Locate the cell with the specified text and output its (x, y) center coordinate. 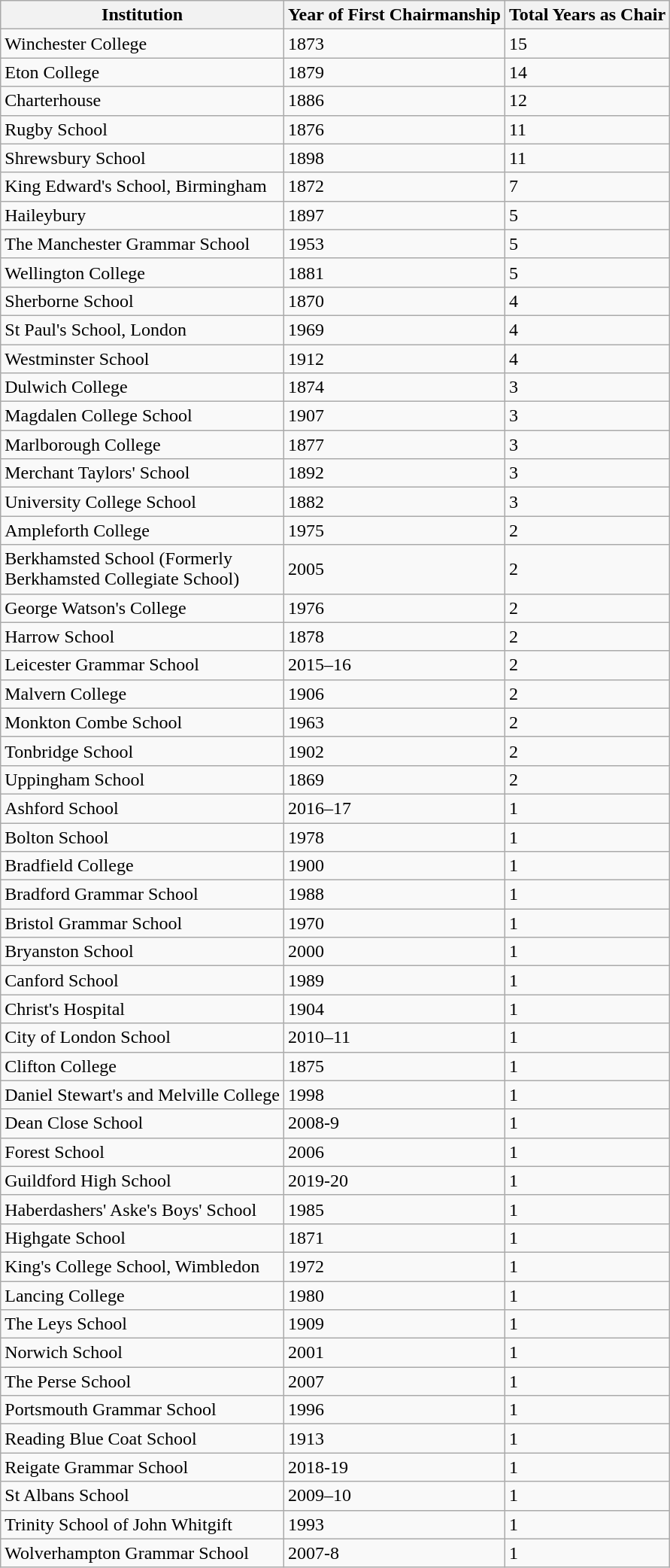
1878 (394, 637)
Shrewsbury School (143, 158)
St Paul's School, London (143, 330)
1988 (394, 895)
Highgate School (143, 1238)
Westminster School (143, 359)
1869 (394, 779)
1980 (394, 1295)
1909 (394, 1324)
Haileybury (143, 215)
1996 (394, 1410)
1900 (394, 866)
1978 (394, 837)
Harrow School (143, 637)
2018-19 (394, 1467)
2001 (394, 1353)
Charterhouse (143, 101)
1877 (394, 445)
1886 (394, 101)
1953 (394, 244)
1892 (394, 473)
Year of First Chairmanship (394, 15)
1975 (394, 530)
Trinity School of John Whitgift (143, 1524)
Guildford High School (143, 1181)
The Manchester Grammar School (143, 244)
Forest School (143, 1152)
Tonbridge School (143, 751)
King Edward's School, Birmingham (143, 187)
2005 (394, 569)
King's College School, Wimbledon (143, 1266)
The Perse School (143, 1381)
St Albans School (143, 1496)
2015–16 (394, 665)
1897 (394, 215)
Wolverhampton Grammar School (143, 1553)
1879 (394, 72)
Bradford Grammar School (143, 895)
1985 (394, 1209)
1963 (394, 722)
14 (587, 72)
2009–10 (394, 1496)
Clifton College (143, 1066)
1882 (394, 502)
George Watson's College (143, 608)
Rugby School (143, 129)
12 (587, 101)
Lancing College (143, 1295)
2007-8 (394, 1553)
2016–17 (394, 808)
Christ's Hospital (143, 1009)
Ashford School (143, 808)
Bradfield College (143, 866)
1993 (394, 1524)
1907 (394, 416)
1972 (394, 1266)
1873 (394, 44)
1881 (394, 272)
1989 (394, 980)
1913 (394, 1439)
7 (587, 187)
1998 (394, 1095)
City of London School (143, 1038)
1876 (394, 129)
Malvern College (143, 694)
2006 (394, 1152)
Canford School (143, 980)
University College School (143, 502)
Eton College (143, 72)
1912 (394, 359)
Ampleforth College (143, 530)
2000 (394, 952)
1906 (394, 694)
Reading Blue Coat School (143, 1439)
Winchester College (143, 44)
Dean Close School (143, 1123)
1902 (394, 751)
Uppingham School (143, 779)
Wellington College (143, 272)
Monkton Combe School (143, 722)
Bryanston School (143, 952)
1969 (394, 330)
1871 (394, 1238)
Daniel Stewart's and Melville College (143, 1095)
1874 (394, 387)
2007 (394, 1381)
1898 (394, 158)
Marlborough College (143, 445)
Berkhamsted School (FormerlyBerkhamsted Collegiate School) (143, 569)
1870 (394, 301)
2008-9 (394, 1123)
1872 (394, 187)
Institution (143, 15)
2010–11 (394, 1038)
1904 (394, 1009)
Merchant Taylors' School (143, 473)
Bolton School (143, 837)
The Leys School (143, 1324)
Bristol Grammar School (143, 923)
Portsmouth Grammar School (143, 1410)
1976 (394, 608)
Leicester Grammar School (143, 665)
Reigate Grammar School (143, 1467)
Dulwich College (143, 387)
Sherborne School (143, 301)
1970 (394, 923)
1875 (394, 1066)
2019-20 (394, 1181)
Norwich School (143, 1353)
Haberdashers' Aske's Boys' School (143, 1209)
15 (587, 44)
Total Years as Chair (587, 15)
Magdalen College School (143, 416)
